Find where the given text appears and provide that cell's center as [x, y] coordinate. 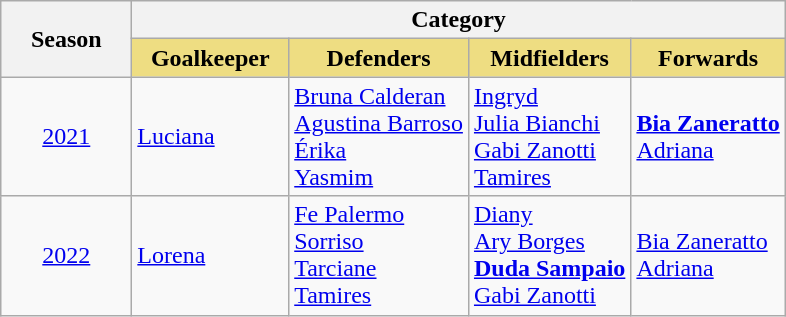
Season [66, 39]
Forwards [708, 58]
Lorena [210, 256]
Luciana [210, 136]
Diany Ary Borges Duda Sampaio Gabi Zanotti [549, 256]
2022 [66, 256]
Bruna Calderan Agustina Barroso Érika Yasmim [379, 136]
Defenders [379, 58]
Goalkeeper [210, 58]
Category [458, 20]
Fe Palermo Sorriso Tarciane Tamires [379, 256]
2021 [66, 136]
Ingryd Julia Bianchi Gabi Zanotti Tamires [549, 136]
Midfielders [549, 58]
